Scan for the cell matching the given text and deliver its [x, y] coordinate at center. 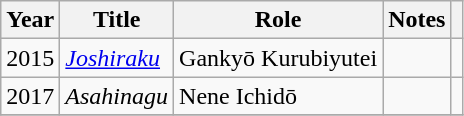
Title [117, 20]
Joshiraku [117, 58]
Year [30, 20]
Asahinagu [117, 96]
Role [278, 20]
2015 [30, 58]
2017 [30, 96]
Nene Ichidō [278, 96]
Notes [417, 20]
Gankyō Kurubiyutei [278, 58]
